For the text-containing cell, return its midpoint in (x, y) coordinate format. 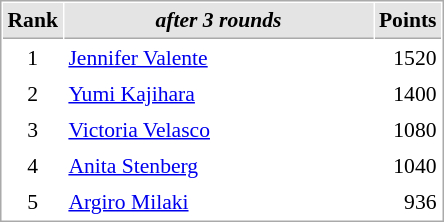
1040 (408, 165)
Points (408, 21)
after 3 rounds (218, 21)
Argiro Milaki (218, 201)
936 (408, 201)
1520 (408, 57)
1400 (408, 93)
Anita Stenberg (218, 165)
Rank (32, 21)
1 (32, 57)
Jennifer Valente (218, 57)
Victoria Velasco (218, 129)
Yumi Kajihara (218, 93)
4 (32, 165)
3 (32, 129)
2 (32, 93)
5 (32, 201)
1080 (408, 129)
